From the cell containing the given text, extract its center point as (x, y) coordinate. 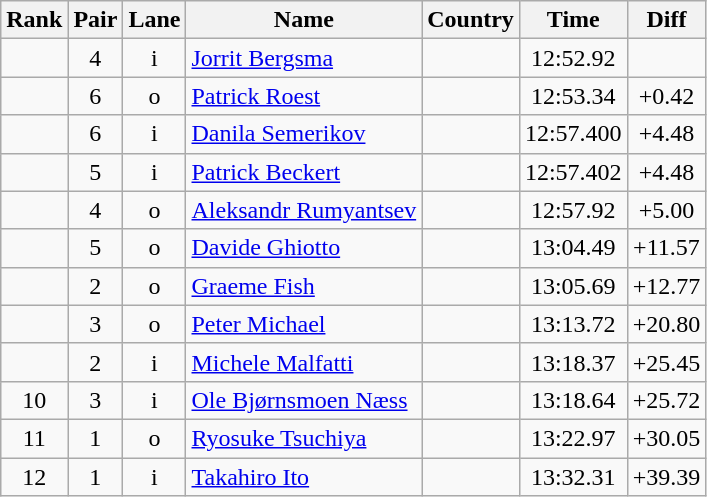
13:18.37 (573, 362)
13:32.31 (573, 477)
12:53.34 (573, 96)
+0.42 (666, 96)
Patrick Beckert (304, 172)
13:05.69 (573, 286)
13:18.64 (573, 400)
10 (34, 400)
Takahiro Ito (304, 477)
Name (304, 20)
+5.00 (666, 210)
Ryosuke Tsuchiya (304, 438)
+11.57 (666, 248)
+25.45 (666, 362)
Pair (96, 20)
Michele Malfatti (304, 362)
Davide Ghiotto (304, 248)
Ole Bjørnsmoen Næss (304, 400)
12:57.402 (573, 172)
+30.05 (666, 438)
13:22.97 (573, 438)
Peter Michael (304, 324)
+25.72 (666, 400)
Danila Semerikov (304, 134)
Graeme Fish (304, 286)
Aleksandr Rumyantsev (304, 210)
Lane (154, 20)
Patrick Roest (304, 96)
12 (34, 477)
+12.77 (666, 286)
12:52.92 (573, 58)
Time (573, 20)
11 (34, 438)
+39.39 (666, 477)
12:57.92 (573, 210)
13:13.72 (573, 324)
13:04.49 (573, 248)
Diff (666, 20)
Jorrit Bergsma (304, 58)
+20.80 (666, 324)
Rank (34, 20)
12:57.400 (573, 134)
Country (471, 20)
